Pinpoint the cell where the given text exists, returning its (x, y) midpoint coordinate. 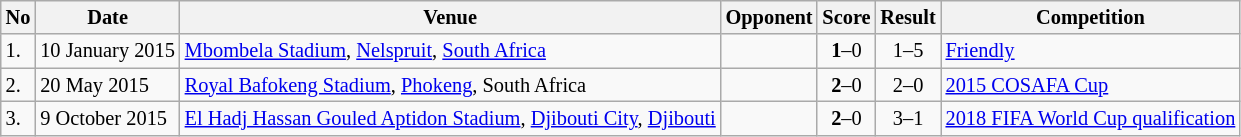
2015 COSAFA Cup (1091, 85)
1–0 (846, 51)
10 January 2015 (107, 51)
Venue (450, 17)
1. (18, 51)
2. (18, 85)
No (18, 17)
20 May 2015 (107, 85)
9 October 2015 (107, 118)
Result (908, 17)
Date (107, 17)
2018 FIFA World Cup qualification (1091, 118)
3–1 (908, 118)
Competition (1091, 17)
El Hadj Hassan Gouled Aptidon Stadium, Djibouti City, Djibouti (450, 118)
3. (18, 118)
Friendly (1091, 51)
Score (846, 17)
Royal Bafokeng Stadium, Phokeng, South Africa (450, 85)
1–5 (908, 51)
Mbombela Stadium, Nelspruit, South Africa (450, 51)
Opponent (770, 17)
